Determine the [X, Y] coordinate at the center of the cell enclosing the given text.  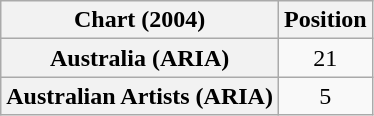
5 [325, 96]
Chart (2004) [140, 20]
Australian Artists (ARIA) [140, 96]
Position [325, 20]
21 [325, 58]
Australia (ARIA) [140, 58]
